Return (x, y) of the center of cell containing provided text 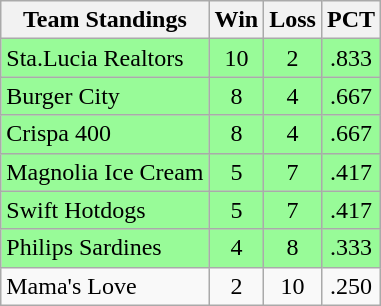
Philips Sardines (105, 248)
Mama's Love (105, 286)
.833 (350, 58)
Burger City (105, 96)
.333 (350, 248)
Sta.Lucia Realtors (105, 58)
Magnolia Ice Cream (105, 172)
Swift Hotdogs (105, 210)
Win (236, 20)
PCT (350, 20)
Crispa 400 (105, 134)
Loss (293, 20)
.250 (350, 286)
Team Standings (105, 20)
